Return (X, Y) of the center of cell containing provided text 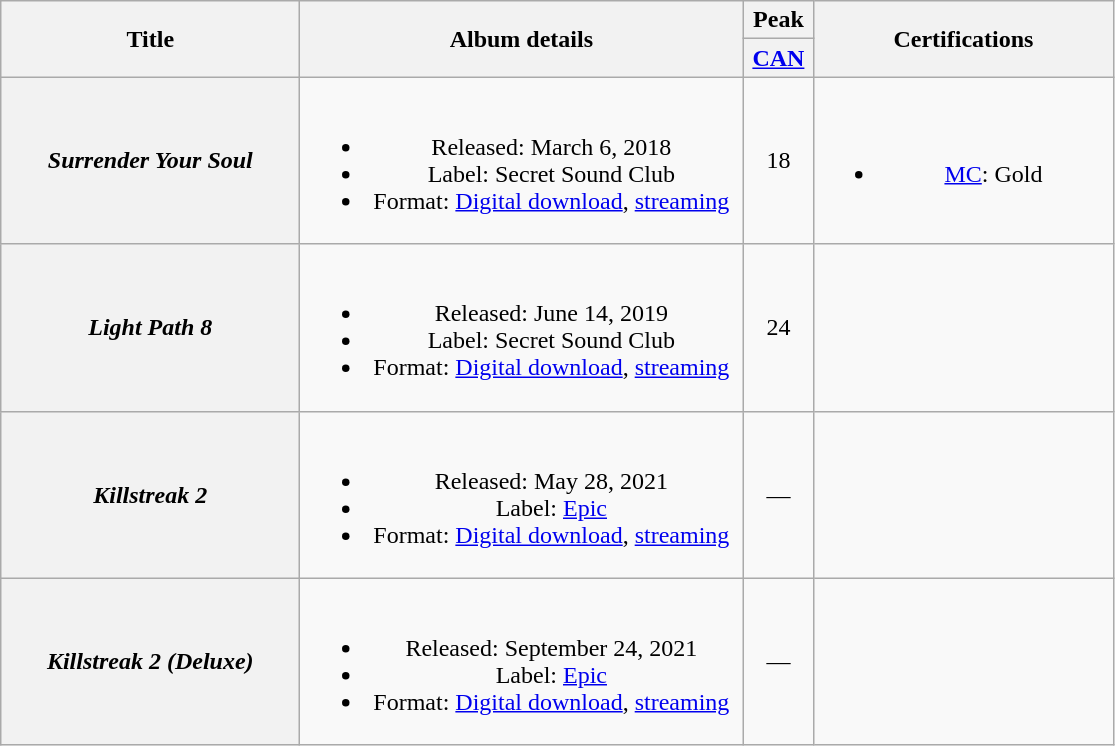
Released: May 28, 2021Label: EpicFormat: Digital download, streaming (522, 494)
Peak (778, 20)
Killstreak 2 (Deluxe) (150, 662)
Released: September 24, 2021Label: EpicFormat: Digital download, streaming (522, 662)
Certifications (964, 39)
MC: Gold (964, 160)
24 (778, 328)
Released: June 14, 2019Label: Secret Sound ClubFormat: Digital download, streaming (522, 328)
Light Path 8 (150, 328)
Killstreak 2 (150, 494)
Title (150, 39)
CAN (778, 58)
Album details (522, 39)
Released: March 6, 2018Label: Secret Sound ClubFormat: Digital download, streaming (522, 160)
Surrender Your Soul (150, 160)
18 (778, 160)
